Determine the (X, Y) coordinate at the center of the cell enclosing the given text.  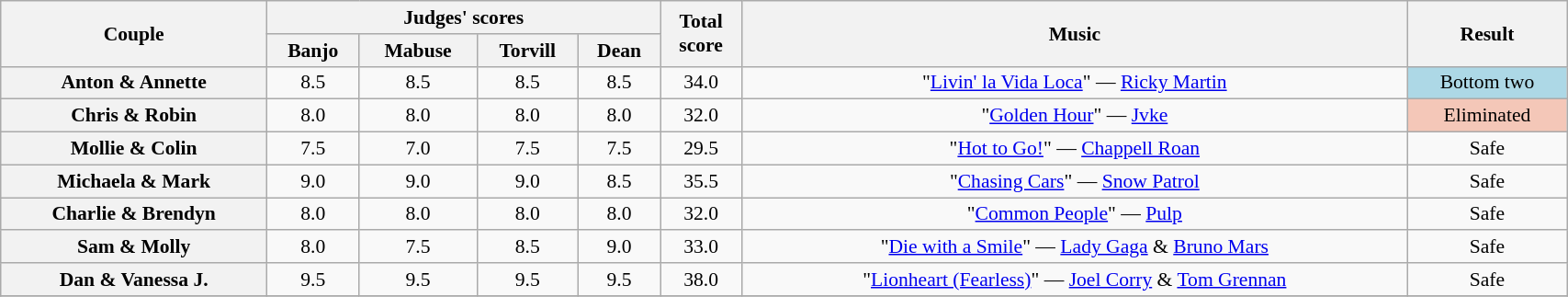
"Lionheart (Fearless)" — Joel Corry & Tom Grennan (1075, 280)
"Common People" — Pulp (1075, 214)
Michaela & Mark (134, 181)
35.5 (702, 181)
33.0 (702, 247)
"Die with a Smile" — Lady Gaga & Bruno Mars (1075, 247)
"Hot to Go!" — Chappell Roan (1075, 149)
Mollie & Colin (134, 149)
Anton & Annette (134, 83)
Mabuse (418, 51)
Bottom two (1486, 83)
Music (1075, 33)
Charlie & Brendyn (134, 214)
Couple (134, 33)
Torvill (527, 51)
Result (1486, 33)
"Chasing Cars" — Snow Patrol (1075, 181)
Sam & Molly (134, 247)
34.0 (702, 83)
"Golden Hour" — Jvke (1075, 116)
Judges' scores (464, 17)
Chris & Robin (134, 116)
38.0 (702, 280)
Dan & Vanessa J. (134, 280)
7.0 (418, 149)
29.5 (702, 149)
Eliminated (1486, 116)
Dean (619, 51)
Totalscore (702, 33)
"Livin' la Vida Loca" — Ricky Martin (1075, 83)
Banjo (313, 51)
